Scan for the cell matching the given text and deliver its [X, Y] coordinate at center. 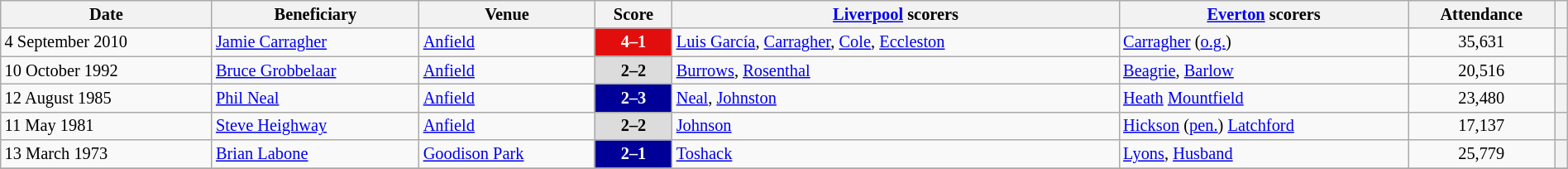
4–1 [633, 42]
Attendance [1482, 14]
13 March 1973 [106, 154]
Liverpool scorers [896, 14]
Toshack [896, 154]
Carragher (o.g.) [1264, 42]
Score [633, 14]
Phil Neal [316, 98]
23,480 [1482, 98]
17,137 [1482, 126]
4 September 2010 [106, 42]
2–3 [633, 98]
Everton scorers [1264, 14]
Lyons, Husband [1264, 154]
35,631 [1482, 42]
Hickson (pen.) Latchford [1264, 126]
Beagrie, Barlow [1264, 70]
10 October 1992 [106, 70]
2–1 [633, 154]
Johnson [896, 126]
Luis García, Carragher, Cole, Eccleston [896, 42]
20,516 [1482, 70]
Burrows, Rosenthal [896, 70]
11 May 1981 [106, 126]
12 August 1985 [106, 98]
25,779 [1482, 154]
Venue [507, 14]
Goodison Park [507, 154]
Neal, Johnston [896, 98]
Date [106, 14]
Beneficiary [316, 14]
Jamie Carragher [316, 42]
Bruce Grobbelaar [316, 70]
Brian Labone [316, 154]
Heath Mountfield [1264, 98]
Steve Heighway [316, 126]
